Output the [x, y] coordinate of the center of the cell containing the given text.  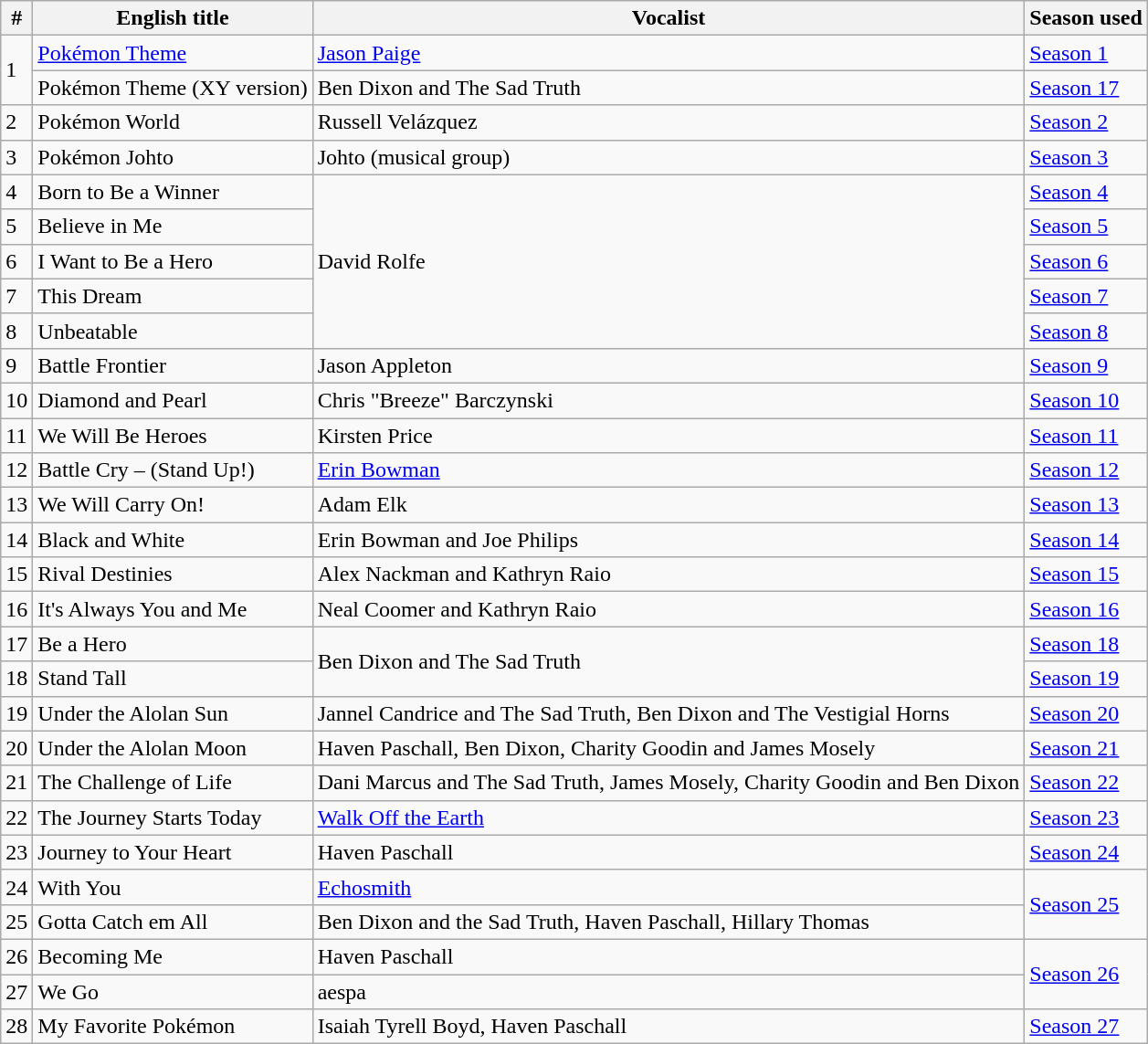
Season 22 [1086, 783]
Season 1 [1086, 53]
Isaiah Tyrell Boyd, Haven Paschall [669, 1027]
David Rolfe [669, 261]
Journey to Your Heart [173, 852]
With You [173, 887]
16 [16, 609]
Unbeatable [173, 331]
Season used [1086, 18]
My Favorite Pokémon [173, 1027]
22 [16, 817]
7 [16, 296]
Season 16 [1086, 609]
15 [16, 575]
Russell Velázquez [669, 122]
Season 2 [1086, 122]
Erin Bowman [669, 470]
Season 4 [1086, 192]
Jannel Candrice and The Sad Truth, Ben Dixon and The Vestigial Horns [669, 713]
25 [16, 922]
Chris "Breeze" Barczynski [669, 400]
Season 9 [1086, 365]
3 [16, 157]
6 [16, 261]
This Dream [173, 296]
Dani Marcus and The Sad Truth, James Mosely, Charity Goodin and Ben Dixon [669, 783]
Ben Dixon and the Sad Truth, Haven Paschall, Hillary Thomas [669, 922]
23 [16, 852]
Pokémon Johto [173, 157]
Gotta Catch em All [173, 922]
Kirsten Price [669, 436]
18 [16, 679]
Jason Paige [669, 53]
Pokémon World [173, 122]
Johto (musical group) [669, 157]
Season 26 [1086, 974]
Echosmith [669, 887]
Season 14 [1086, 540]
# [16, 18]
9 [16, 365]
Season 23 [1086, 817]
28 [16, 1027]
Season 17 [1086, 88]
Season 24 [1086, 852]
Diamond and Pearl [173, 400]
English title [173, 18]
Born to Be a Winner [173, 192]
Pokémon Theme [173, 53]
Season 6 [1086, 261]
Season 18 [1086, 644]
Season 19 [1086, 679]
12 [16, 470]
19 [16, 713]
Season 11 [1086, 436]
14 [16, 540]
Walk Off the Earth [669, 817]
17 [16, 644]
The Challenge of Life [173, 783]
Pokémon Theme (XY version) [173, 88]
Season 10 [1086, 400]
20 [16, 748]
4 [16, 192]
Season 15 [1086, 575]
13 [16, 505]
Vocalist [669, 18]
The Journey Starts Today [173, 817]
Rival Destinies [173, 575]
Believe in Me [173, 227]
Under the Alolan Sun [173, 713]
Battle Cry – (Stand Up!) [173, 470]
1 [16, 70]
Erin Bowman and Joe Philips [669, 540]
Becoming Me [173, 956]
aespa [669, 991]
27 [16, 991]
Black and White [173, 540]
Season 8 [1086, 331]
Stand Tall [173, 679]
24 [16, 887]
Haven Paschall, Ben Dixon, Charity Goodin and James Mosely [669, 748]
26 [16, 956]
It's Always You and Me [173, 609]
We Go [173, 991]
8 [16, 331]
21 [16, 783]
Season 12 [1086, 470]
Battle Frontier [173, 365]
We Will Be Heroes [173, 436]
Season 21 [1086, 748]
Season 3 [1086, 157]
Jason Appleton [669, 365]
Season 27 [1086, 1027]
Season 5 [1086, 227]
Season 7 [1086, 296]
5 [16, 227]
I Want to Be a Hero [173, 261]
Adam Elk [669, 505]
Neal Coomer and Kathryn Raio [669, 609]
We Will Carry On! [173, 505]
Season 25 [1086, 904]
Season 20 [1086, 713]
11 [16, 436]
Alex Nackman and Kathryn Raio [669, 575]
Under the Alolan Moon [173, 748]
10 [16, 400]
Be a Hero [173, 644]
2 [16, 122]
Season 13 [1086, 505]
